Identify which cell holds the provided text, then report its [X, Y] central coordinate. 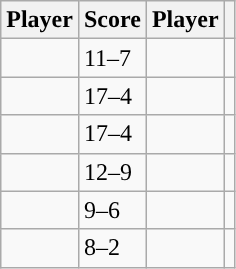
9–6 [112, 210]
Score [112, 20]
11–7 [112, 58]
8–2 [112, 248]
12–9 [112, 172]
